Identify which cell holds the provided text, then report its [X, Y] central coordinate. 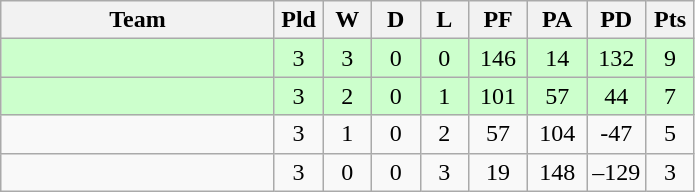
14 [558, 58]
PD [616, 20]
19 [498, 172]
-47 [616, 134]
101 [498, 96]
L [444, 20]
Team [138, 20]
146 [498, 58]
148 [558, 172]
Pts [670, 20]
PF [498, 20]
5 [670, 134]
44 [616, 96]
104 [558, 134]
9 [670, 58]
7 [670, 96]
–129 [616, 172]
132 [616, 58]
Pld [298, 20]
PA [558, 20]
D [396, 20]
W [348, 20]
